Extract the [x, y] coordinate from the center of the cell holding the provided text.  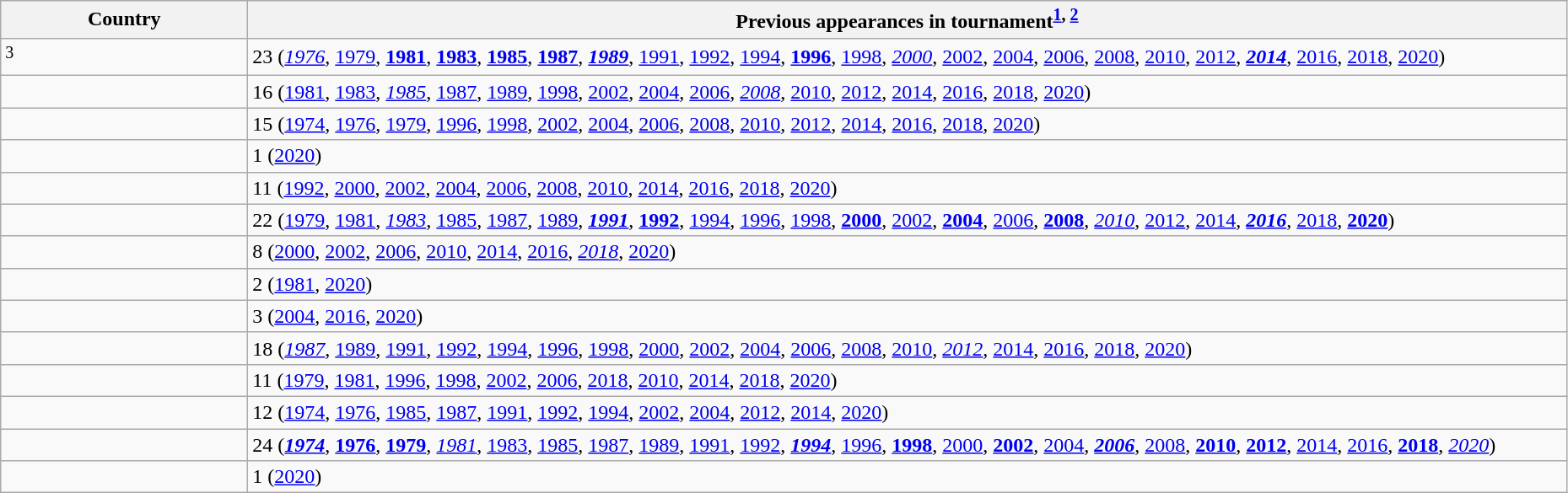
15 (1974, 1976, 1979, 1996, 1998, 2002, 2004, 2006, 2008, 2010, 2012, 2014, 2016, 2018, 2020) [908, 124]
18 (1987, 1989, 1991, 1992, 1994, 1996, 1998, 2000, 2002, 2004, 2006, 2008, 2010, 2012, 2014, 2016, 2018, 2020) [908, 348]
11 (1992, 2000, 2002, 2004, 2006, 2008, 2010, 2014, 2016, 2018, 2020) [908, 188]
3 [125, 57]
Previous appearances in tournament1, 2 [908, 20]
11 (1979, 1981, 1996, 1998, 2002, 2006, 2018, 2010, 2014, 2018, 2020) [908, 380]
22 (1979, 1981, 1983, 1985, 1987, 1989, 1991, 1992, 1994, 1996, 1998, 2000, 2002, 2004, 2006, 2008, 2010, 2012, 2014, 2016, 2018, 2020) [908, 220]
12 (1974, 1976, 1985, 1987, 1991, 1992, 1994, 2002, 2004, 2012, 2014, 2020) [908, 412]
16 (1981, 1983, 1985, 1987, 1989, 1998, 2002, 2004, 2006, 2008, 2010, 2012, 2014, 2016, 2018, 2020) [908, 92]
3 (2004, 2016, 2020) [908, 316]
24 (1974, 1976, 1979, 1981, 1983, 1985, 1987, 1989, 1991, 1992, 1994, 1996, 1998, 2000, 2002, 2004, 2006, 2008, 2010, 2012, 2014, 2016, 2018, 2020) [908, 445]
Country [125, 20]
8 (2000, 2002, 2006, 2010, 2014, 2016, 2018, 2020) [908, 252]
23 (1976, 1979, 1981, 1983, 1985, 1987, 1989, 1991, 1992, 1994, 1996, 1998, 2000, 2002, 2004, 2006, 2008, 2010, 2012, 2014, 2016, 2018, 2020) [908, 57]
2 (1981, 2020) [908, 284]
